Identify which cell holds the provided text, then report its [X, Y] central coordinate. 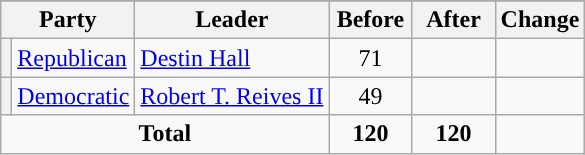
Change [540, 20]
After [454, 20]
Party [68, 20]
Republican [74, 58]
Total [165, 134]
Destin Hall [232, 58]
Leader [232, 20]
Robert T. Reives II [232, 96]
Democratic [74, 96]
Before [370, 20]
49 [370, 96]
71 [370, 58]
